Scan for the cell matching the given text and deliver its (x, y) coordinate at center. 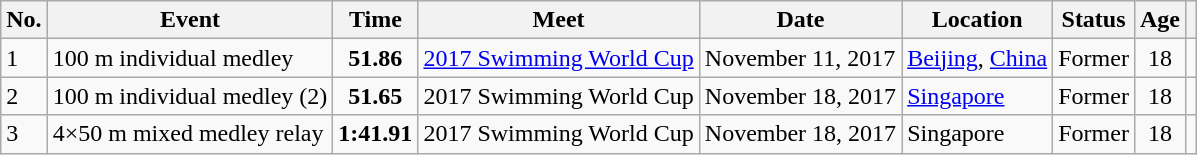
3 (24, 134)
4×50 m mixed medley relay (190, 134)
Status (1094, 20)
1 (24, 58)
1:41.91 (376, 134)
2 (24, 96)
Event (190, 20)
Date (800, 20)
Beijing, China (978, 58)
Meet (558, 20)
Age (1160, 20)
51.65 (376, 96)
No. (24, 20)
51.86 (376, 58)
100 m individual medley (2) (190, 96)
November 11, 2017 (800, 58)
Location (978, 20)
100 m individual medley (190, 58)
Time (376, 20)
